Extract the [X, Y] coordinate from the center of the cell holding the provided text.  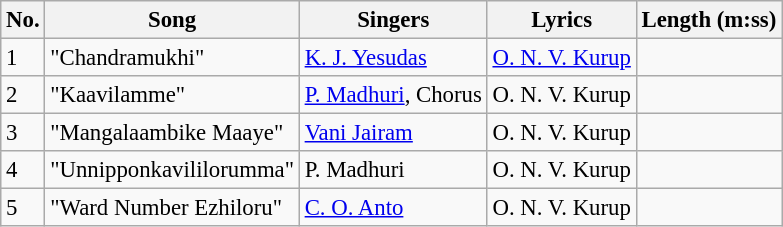
1 [23, 58]
K. J. Yesudas [393, 58]
C. O. Anto [393, 208]
P. Madhuri [393, 170]
3 [23, 133]
"Ward Number Ezhiloru" [172, 208]
Vani Jairam [393, 133]
"Kaavilamme" [172, 95]
No. [23, 20]
Lyrics [562, 20]
"Mangalaambike Maaye" [172, 133]
Length (m:ss) [708, 20]
5 [23, 208]
2 [23, 95]
4 [23, 170]
P. Madhuri, Chorus [393, 95]
"Unnipponkavililorumma" [172, 170]
Singers [393, 20]
Song [172, 20]
"Chandramukhi" [172, 58]
